Provide the [x, y] coordinate of the cell's center where the given text is located.  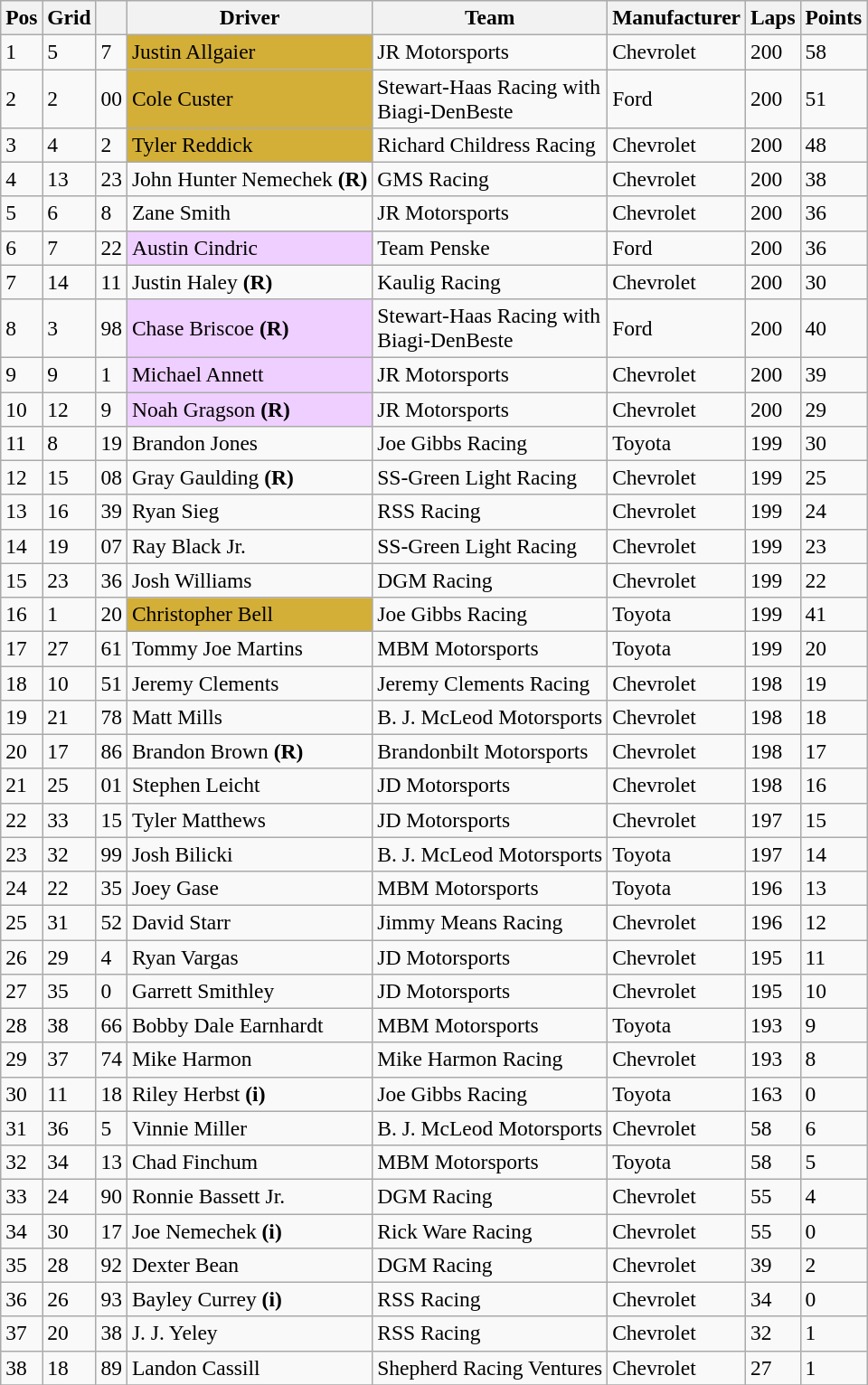
Matt Mills [250, 717]
Jimmy Means Racing [490, 922]
Manufacturer [676, 17]
Joe Nemechek (i) [250, 1230]
GMS Racing [490, 179]
Grid [69, 17]
Tyler Reddick [250, 145]
Richard Childress Racing [490, 145]
Cole Custer [250, 98]
Dexter Bean [250, 1265]
99 [111, 854]
Team [490, 17]
Ronnie Bassett Jr. [250, 1196]
Mike Harmon Racing [490, 1060]
07 [111, 546]
01 [111, 786]
41 [834, 614]
Chad Finchum [250, 1162]
74 [111, 1060]
00 [111, 98]
Team Penske [490, 248]
Riley Herbst (i) [250, 1094]
Tyler Matthews [250, 820]
Justin Allgaier [250, 52]
Jeremy Clements Racing [490, 683]
Vinnie Miller [250, 1128]
Brandon Brown (R) [250, 751]
Brandon Jones [250, 443]
86 [111, 751]
Michael Annett [250, 374]
90 [111, 1196]
Stephen Leicht [250, 786]
Mike Harmon [250, 1060]
98 [111, 327]
61 [111, 648]
48 [834, 145]
66 [111, 1025]
Josh Bilicki [250, 854]
163 [772, 1094]
Ryan Sieg [250, 512]
Gray Gaulding (R) [250, 477]
J. J. Yeley [250, 1333]
Jeremy Clements [250, 683]
Brandonbilt Motorsports [490, 751]
Zane Smith [250, 213]
David Starr [250, 922]
Bayley Currey (i) [250, 1299]
Austin Cindric [250, 248]
Shepherd Racing Ventures [490, 1368]
Pos [22, 17]
Landon Cassill [250, 1368]
Tommy Joe Martins [250, 648]
08 [111, 477]
Laps [772, 17]
Chase Briscoe (R) [250, 327]
Joey Gase [250, 888]
Bobby Dale Earnhardt [250, 1025]
Rick Ware Racing [490, 1230]
Christopher Bell [250, 614]
Points [834, 17]
Driver [250, 17]
52 [111, 922]
Garrett Smithley [250, 991]
40 [834, 327]
78 [111, 717]
89 [111, 1368]
Ray Black Jr. [250, 546]
John Hunter Nemechek (R) [250, 179]
Justin Haley (R) [250, 282]
Kaulig Racing [490, 282]
Josh Williams [250, 580]
Ryan Vargas [250, 956]
Noah Gragson (R) [250, 409]
93 [111, 1299]
92 [111, 1265]
